Return the [x, y] coordinate for the center point of the cell that contains the specified text.  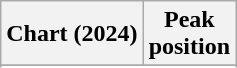
Chart (2024) [72, 34]
Peakposition [189, 34]
